Detect which cell encompasses the target text, then output its [X, Y] center coordinate. 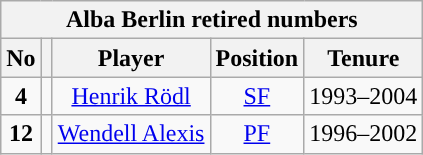
SF [257, 96]
Alba Berlin retired numbers [212, 20]
1996–2002 [364, 134]
Wendell Alexis [131, 134]
4 [21, 96]
Henrik Rödl [131, 96]
No [21, 58]
Tenure [364, 58]
Position [257, 58]
12 [21, 134]
Player [131, 58]
PF [257, 134]
1993–2004 [364, 96]
